Output the (X, Y) coordinate of the center of the cell containing the given text.  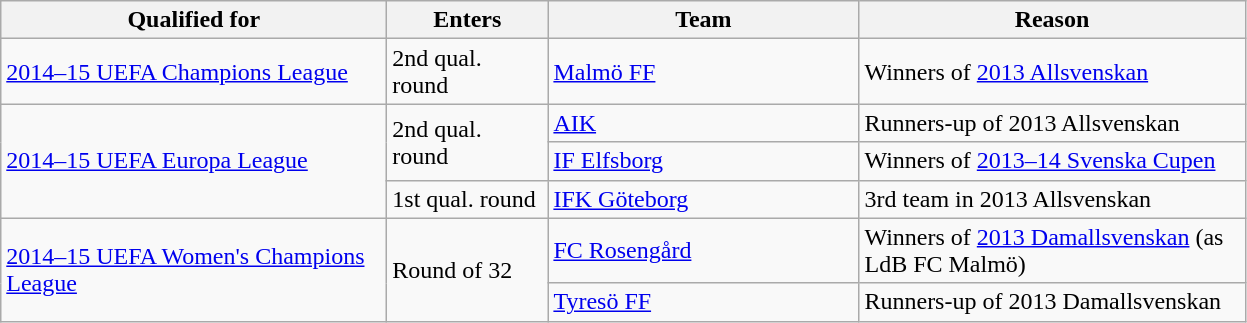
Tyresö FF (704, 302)
1st qual. round (468, 199)
Enters (468, 20)
IF Elfsborg (704, 161)
Round of 32 (468, 270)
2014–15 UEFA Champions League (194, 72)
Runners-up of 2013 Allsvenskan (1052, 123)
Winners of 2013 Allsvenskan (1052, 72)
2014–15 UEFA Women's Champions League (194, 270)
Runners-up of 2013 Damallsvenskan (1052, 302)
3rd team in 2013 Allsvenskan (1052, 199)
AIK (704, 123)
2014–15 UEFA Europa League (194, 161)
IFK Göteborg (704, 199)
Qualified for (194, 20)
Reason (1052, 20)
Team (704, 20)
Winners of 2013 Damallsvenskan (as LdB FC Malmö) (1052, 250)
Winners of 2013–14 Svenska Cupen (1052, 161)
Malmö FF (704, 72)
FC Rosengård (704, 250)
